Provide the (x, y) coordinate of the cell's center where the given text is located.  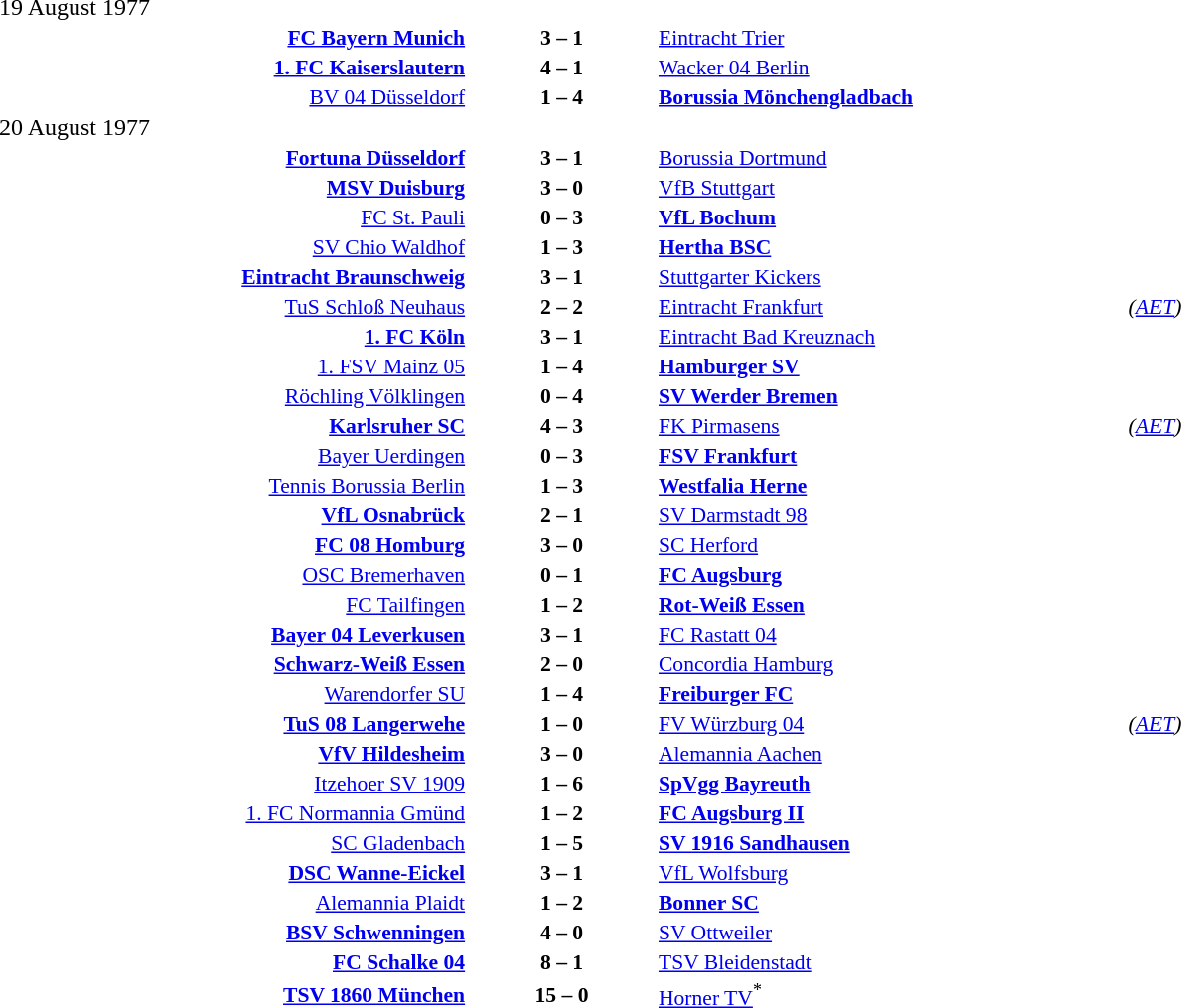
2 – 1 (562, 515)
Borussia Mönchengladbach (891, 97)
FSV Frankfurt (891, 456)
4 – 0 (562, 933)
VfL Wolfsburg (891, 873)
Eintracht Bad Kreuznach (891, 337)
SV Werder Bremen (891, 396)
VfB Stuttgart (891, 188)
FK Pirmasens (891, 426)
FC Rastatt 04 (891, 635)
FC Augsburg II (891, 813)
SpVgg Bayreuth (891, 784)
Rot-Weiß Essen (891, 605)
Hertha BSC (891, 247)
Stuttgarter Kickers (891, 277)
2 – 0 (562, 664)
4 – 3 (562, 426)
Hamburger SV (891, 366)
8 – 1 (562, 962)
Eintracht Trier (891, 38)
Borussia Dortmund (891, 158)
Eintracht Frankfurt (891, 307)
FV Würzburg 04 (891, 724)
SV Ottweiler (891, 933)
1 – 0 (562, 724)
FC Augsburg (891, 575)
1 – 5 (562, 843)
Westfalia Herne (891, 486)
SV Darmstadt 98 (891, 515)
1 – 6 (562, 784)
Bonner SC (891, 903)
0 – 4 (562, 396)
SC Herford (891, 545)
Concordia Hamburg (891, 664)
VfL Bochum (891, 217)
0 – 1 (562, 575)
4 – 1 (562, 68)
Wacker 04 Berlin (891, 68)
2 – 2 (562, 307)
Freiburger FC (891, 694)
Alemannia Aachen (891, 754)
TSV Bleidenstadt (891, 962)
SV 1916 Sandhausen (891, 843)
